Return the (x, y) coordinate for the center point of the cell that contains the specified text.  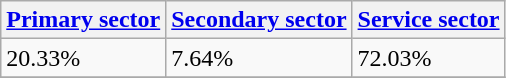
Service sector (428, 20)
Secondary sector (259, 20)
7.64% (259, 58)
20.33% (84, 58)
Primary sector (84, 20)
72.03% (428, 58)
